Detect which cell encompasses the target text, then output its [x, y] center coordinate. 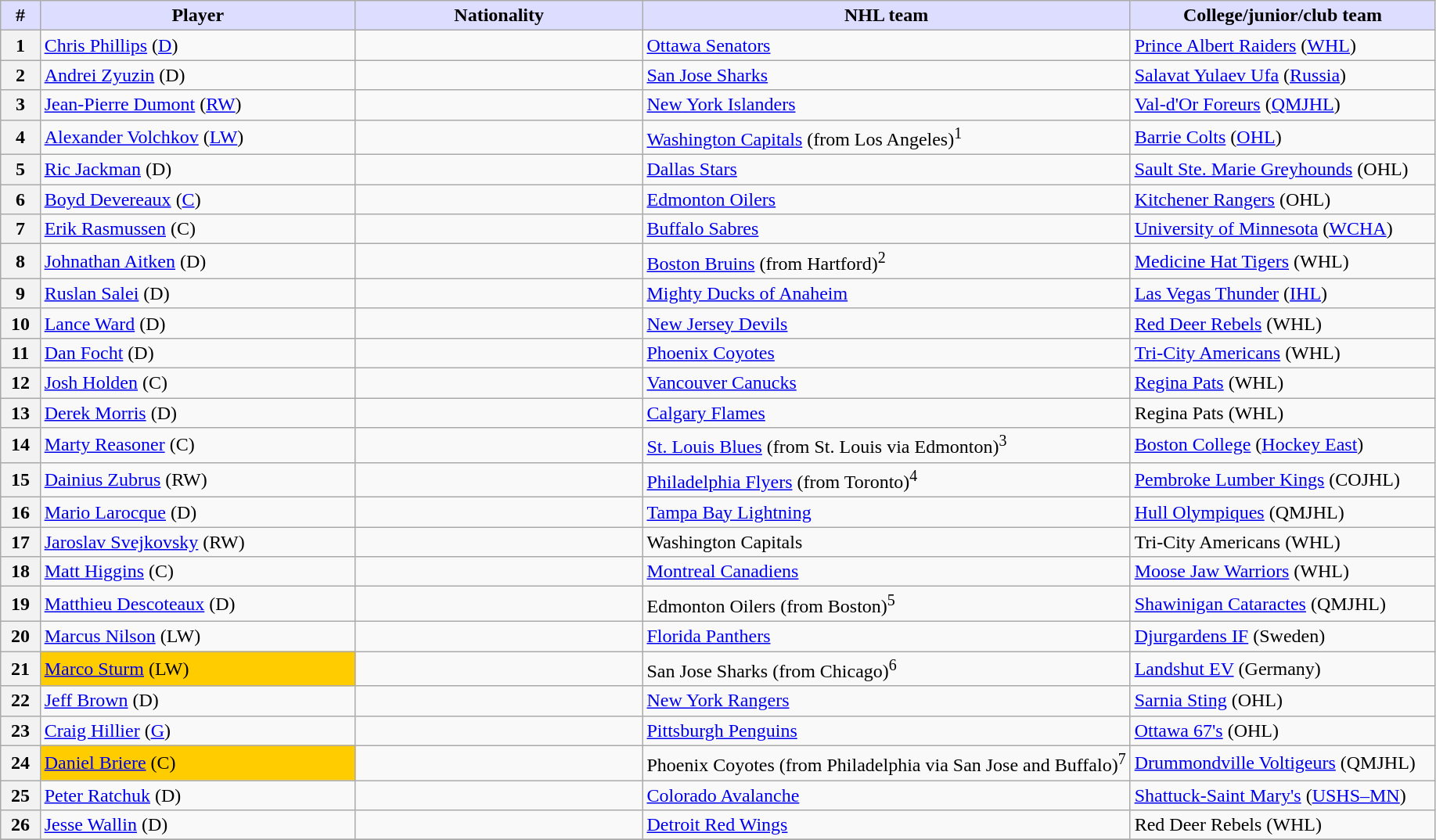
20 [20, 636]
Daniel Briere (C) [197, 763]
10 [20, 323]
Medicine Hat Tigers (WHL) [1283, 261]
Lance Ward (D) [197, 323]
2 [20, 75]
San Jose Sharks [886, 75]
Edmonton Oilers (from Boston)5 [886, 604]
8 [20, 261]
12 [20, 382]
3 [20, 105]
New Jersey Devils [886, 323]
Colorado Avalanche [886, 795]
23 [20, 731]
Las Vegas Thunder (IHL) [1283, 293]
Phoenix Coyotes (from Philadelphia via San Jose and Buffalo)7 [886, 763]
Pittsburgh Penguins [886, 731]
Marty Reasoner (C) [197, 446]
Dainius Zubrus (RW) [197, 480]
Tampa Bay Lightning [886, 512]
21 [20, 669]
Ric Jackman (D) [197, 170]
Derek Morris (D) [197, 413]
15 [20, 480]
5 [20, 170]
Vancouver Canucks [886, 382]
22 [20, 701]
Washington Capitals (from Los Angeles)1 [886, 138]
Mighty Ducks of Anaheim [886, 293]
Ottawa Senators [886, 45]
Sault Ste. Marie Greyhounds (OHL) [1283, 170]
Pembroke Lumber Kings (COJHL) [1283, 480]
Ottawa 67's (OHL) [1283, 731]
Player [197, 16]
Jesse Wallin (D) [197, 825]
Jeff Brown (D) [197, 701]
Johnathan Aitken (D) [197, 261]
College/junior/club team [1283, 16]
NHL team [886, 16]
Shattuck-Saint Mary's (USHS–MN) [1283, 795]
Washington Capitals [886, 542]
Marco Sturm (LW) [197, 669]
Florida Panthers [886, 636]
Marcus Nilson (LW) [197, 636]
24 [20, 763]
Landshut EV (Germany) [1283, 669]
Phoenix Coyotes [886, 353]
Josh Holden (C) [197, 382]
19 [20, 604]
Jean-Pierre Dumont (RW) [197, 105]
Salavat Yulaev Ufa (Russia) [1283, 75]
13 [20, 413]
Moose Jaw Warriors (WHL) [1283, 572]
Alexander Volchkov (LW) [197, 138]
Montreal Canadiens [886, 572]
16 [20, 512]
18 [20, 572]
Detroit Red Wings [886, 825]
25 [20, 795]
Boston College (Hockey East) [1283, 446]
Craig Hillier (G) [197, 731]
Sarnia Sting (OHL) [1283, 701]
1 [20, 45]
Erik Rasmussen (C) [197, 229]
Matt Higgins (C) [197, 572]
Prince Albert Raiders (WHL) [1283, 45]
New York Islanders [886, 105]
7 [20, 229]
Barrie Colts (OHL) [1283, 138]
Peter Ratchuk (D) [197, 795]
17 [20, 542]
Dan Focht (D) [197, 353]
Andrei Zyuzin (D) [197, 75]
University of Minnesota (WCHA) [1283, 229]
Djurgardens IF (Sweden) [1283, 636]
14 [20, 446]
Mario Larocque (D) [197, 512]
Dallas Stars [886, 170]
Calgary Flames [886, 413]
Boston Bruins (from Hartford)2 [886, 261]
Edmonton Oilers [886, 199]
Buffalo Sabres [886, 229]
New York Rangers [886, 701]
Matthieu Descoteaux (D) [197, 604]
11 [20, 353]
Philadelphia Flyers (from Toronto)4 [886, 480]
St. Louis Blues (from St. Louis via Edmonton)3 [886, 446]
Val-d'Or Foreurs (QMJHL) [1283, 105]
6 [20, 199]
Kitchener Rangers (OHL) [1283, 199]
San Jose Sharks (from Chicago)6 [886, 669]
Nationality [499, 16]
Jaroslav Svejkovsky (RW) [197, 542]
# [20, 16]
9 [20, 293]
Hull Olympiques (QMJHL) [1283, 512]
26 [20, 825]
Drummondville Voltigeurs (QMJHL) [1283, 763]
Shawinigan Cataractes (QMJHL) [1283, 604]
Chris Phillips (D) [197, 45]
4 [20, 138]
Ruslan Salei (D) [197, 293]
Boyd Devereaux (C) [197, 199]
